Pinpoint the cell where the given text exists, returning its (x, y) midpoint coordinate. 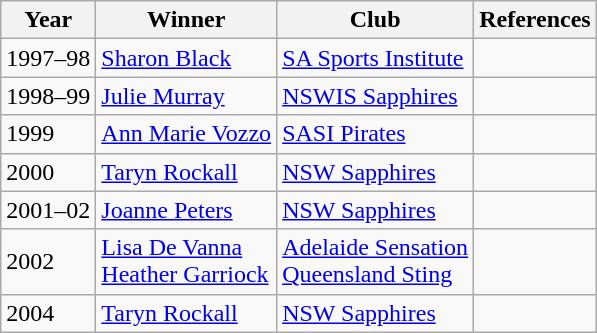
SASI Pirates (376, 134)
SA Sports Institute (376, 58)
2000 (48, 172)
Club (376, 20)
1999 (48, 134)
Winner (186, 20)
Lisa De Vanna Heather Garriock (186, 262)
Year (48, 20)
NSWIS Sapphires (376, 96)
Adelaide Sensation Queensland Sting (376, 262)
1998–99 (48, 96)
2002 (48, 262)
Ann Marie Vozzo (186, 134)
1997–98 (48, 58)
References (536, 20)
2001–02 (48, 210)
Sharon Black (186, 58)
2004 (48, 313)
Julie Murray (186, 96)
Joanne Peters (186, 210)
